From the cell containing the given text, extract its center point as (X, Y) coordinate. 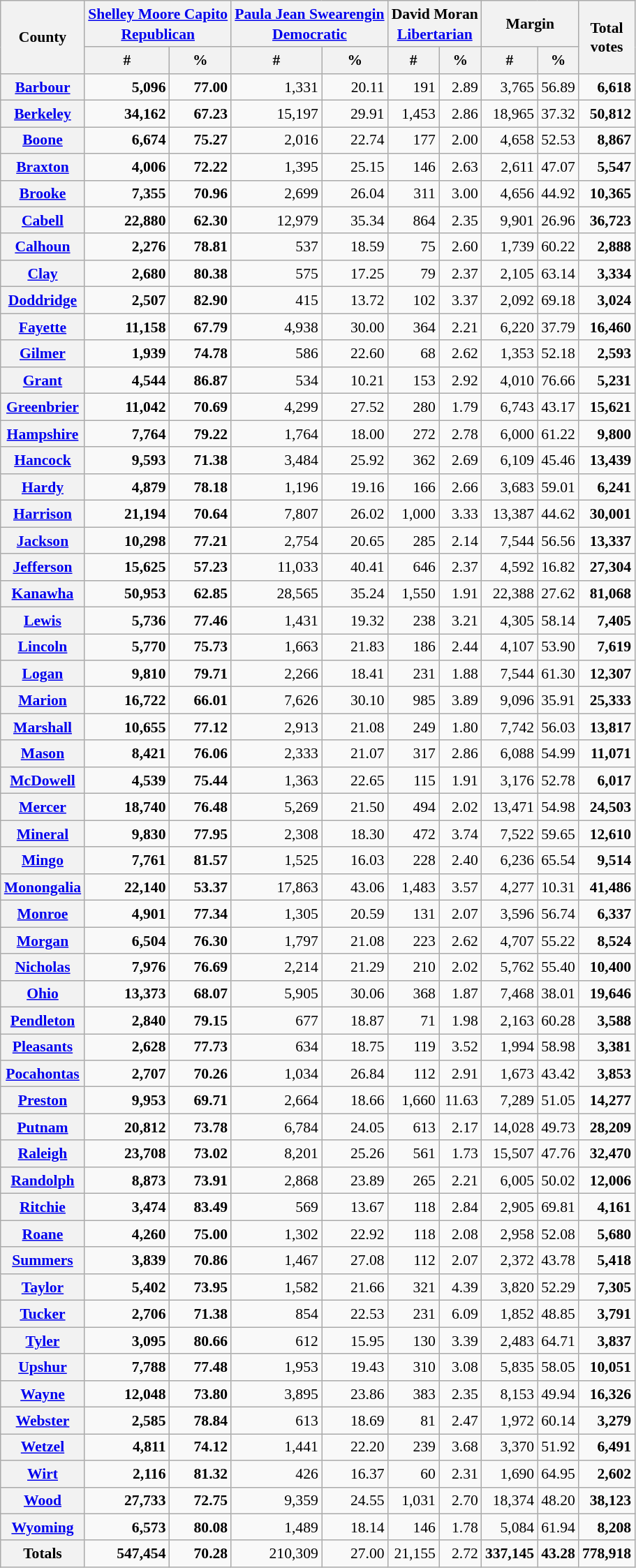
18,740 (127, 807)
45.46 (559, 460)
3,381 (607, 1047)
35.34 (355, 221)
43.06 (355, 887)
1,972 (510, 1421)
130 (413, 1340)
49.73 (559, 1127)
62.30 (201, 221)
10,298 (127, 540)
22.60 (355, 354)
25.92 (355, 460)
4,539 (127, 781)
2,680 (127, 274)
210,309 (276, 1554)
5,269 (276, 807)
1,550 (413, 593)
Lewis (43, 621)
40.41 (355, 567)
Tyler (43, 1340)
Tucker (43, 1314)
Putnam (43, 1127)
Cabell (43, 221)
61.22 (559, 434)
7,807 (276, 514)
8,867 (607, 140)
153 (413, 380)
3.57 (461, 887)
12,006 (607, 1181)
Raleigh (43, 1154)
4,658 (510, 140)
7,742 (510, 727)
16.82 (559, 567)
2,092 (510, 300)
Summers (43, 1261)
6,674 (127, 140)
32,470 (607, 1154)
77.21 (201, 540)
2.66 (461, 487)
272 (413, 434)
Logan (43, 674)
3,765 (510, 87)
16.37 (355, 1474)
60.14 (559, 1421)
7,764 (127, 434)
79.71 (201, 674)
4,260 (127, 1234)
17,863 (276, 887)
6,337 (607, 914)
20,812 (127, 1127)
27,304 (607, 567)
43.28 (559, 1554)
25.26 (355, 1154)
131 (413, 914)
2.89 (461, 87)
6,784 (276, 1127)
23.86 (355, 1394)
47.76 (559, 1154)
2,507 (127, 300)
Totalvotes (607, 37)
2,699 (276, 193)
17.25 (355, 274)
77.73 (201, 1047)
35.91 (559, 700)
76.06 (201, 754)
55.40 (559, 967)
8,421 (127, 754)
15,507 (510, 1154)
69.81 (559, 1207)
1.79 (461, 407)
48.20 (559, 1500)
5,418 (607, 1261)
58.98 (559, 1047)
4,277 (510, 887)
2,016 (276, 140)
58.05 (559, 1367)
317 (413, 754)
24.05 (355, 1127)
2.00 (461, 140)
18,965 (510, 114)
Monongalia (43, 887)
5,736 (127, 621)
Shelley Moore CapitoRepublican (158, 24)
337,145 (510, 1554)
61.94 (559, 1528)
Monroe (43, 914)
80.08 (201, 1528)
7,289 (510, 1100)
67.23 (201, 114)
18.00 (355, 434)
Boone (43, 140)
5,084 (510, 1528)
Wirt (43, 1474)
2,602 (607, 1474)
59.01 (559, 487)
472 (413, 834)
778,918 (607, 1554)
1,660 (413, 1100)
5,770 (127, 647)
3.00 (461, 193)
76.69 (201, 967)
11,071 (607, 754)
249 (413, 727)
4,305 (510, 621)
52.78 (559, 781)
4,107 (510, 647)
1,000 (413, 514)
2,163 (510, 1021)
119 (413, 1047)
9,800 (607, 434)
18,374 (510, 1500)
Marshall (43, 727)
80.66 (201, 1340)
64.95 (559, 1474)
210 (413, 967)
30.10 (355, 700)
Jackson (43, 540)
15,621 (607, 407)
County (43, 37)
9,810 (127, 674)
4,707 (510, 940)
2,105 (510, 274)
4,544 (127, 380)
29.91 (355, 114)
Wyoming (43, 1528)
Taylor (43, 1287)
3,596 (510, 914)
11.63 (461, 1100)
13.67 (355, 1207)
10,051 (607, 1367)
66.01 (201, 700)
415 (276, 300)
2.31 (461, 1474)
Ritchie (43, 1207)
79.15 (201, 1021)
4,879 (127, 487)
6,743 (510, 407)
70.96 (201, 193)
72.22 (201, 167)
1,453 (413, 114)
Wayne (43, 1394)
75.44 (201, 781)
5,231 (607, 380)
426 (276, 1474)
1,939 (127, 354)
2,585 (127, 1421)
26.04 (355, 193)
9,830 (127, 834)
4,010 (510, 380)
81,068 (607, 593)
34,162 (127, 114)
4,901 (127, 914)
56.74 (559, 914)
10,365 (607, 193)
5,762 (510, 967)
78.84 (201, 1421)
6,236 (510, 861)
3.08 (461, 1367)
3,683 (510, 487)
854 (276, 1314)
71 (413, 1021)
3.74 (461, 834)
70.86 (201, 1261)
2,840 (127, 1021)
Totals (43, 1554)
43.78 (559, 1261)
311 (413, 193)
73.95 (201, 1287)
3.68 (461, 1447)
38.01 (559, 994)
McDowell (43, 781)
52.53 (559, 140)
Wood (43, 1500)
9,953 (127, 1100)
1,302 (276, 1234)
13,387 (510, 514)
4,592 (510, 567)
5,096 (127, 87)
86.87 (201, 380)
6,005 (510, 1181)
6,088 (510, 754)
28,565 (276, 593)
6,241 (607, 487)
70.28 (201, 1554)
3,176 (510, 781)
3,279 (607, 1421)
Paula Jean SwearenginDemocratic (309, 24)
1,690 (510, 1474)
30.06 (355, 994)
864 (413, 221)
5,402 (127, 1287)
534 (276, 380)
7,761 (127, 861)
9,901 (510, 221)
80.38 (201, 274)
5,547 (607, 167)
2,888 (607, 247)
21.66 (355, 1287)
24,503 (607, 807)
2.92 (461, 380)
75.73 (201, 647)
2,868 (276, 1181)
3.39 (461, 1340)
6,504 (127, 940)
6,017 (607, 781)
3,474 (127, 1207)
Calhoun (43, 247)
2.17 (461, 1127)
8,201 (276, 1154)
15.95 (355, 1340)
321 (413, 1287)
1,363 (276, 781)
1.87 (461, 994)
27.52 (355, 407)
78.81 (201, 247)
2,706 (127, 1314)
Wetzel (43, 1447)
7,626 (276, 700)
19.32 (355, 621)
Nicholas (43, 967)
56.89 (559, 87)
16.03 (355, 861)
1,797 (276, 940)
18.30 (355, 834)
12,979 (276, 221)
20.11 (355, 87)
44.62 (559, 514)
2,116 (127, 1474)
83.49 (201, 1207)
76.30 (201, 940)
1,663 (276, 647)
7,405 (607, 621)
59.65 (559, 834)
7,522 (510, 834)
Roane (43, 1234)
1,739 (510, 247)
4,938 (276, 327)
11,042 (127, 407)
2,611 (510, 167)
52.18 (559, 354)
69.71 (201, 1100)
364 (413, 327)
1,431 (276, 621)
14,028 (510, 1127)
Clay (43, 274)
53.37 (201, 887)
1,331 (276, 87)
41,486 (607, 887)
Hardy (43, 487)
7,619 (607, 647)
13,373 (127, 994)
Pocahontas (43, 1074)
561 (413, 1154)
10.21 (355, 380)
575 (276, 274)
2,483 (510, 1340)
1,031 (413, 1500)
70.69 (201, 407)
74.12 (201, 1447)
12,610 (607, 834)
3.89 (461, 700)
52.08 (559, 1234)
1,034 (276, 1074)
2,628 (127, 1047)
62.85 (201, 593)
2,276 (127, 247)
Gilmer (43, 354)
12,048 (127, 1394)
76.48 (201, 807)
Pleasants (43, 1047)
368 (413, 994)
15,625 (127, 567)
63.14 (559, 274)
3,820 (510, 1287)
David MoranLibertarian (435, 24)
77.00 (201, 87)
1,852 (510, 1314)
50.02 (559, 1181)
10.31 (559, 887)
310 (413, 1367)
54.99 (559, 754)
22.65 (355, 781)
2.14 (461, 540)
1,673 (510, 1074)
65.54 (559, 861)
5,905 (276, 994)
37.32 (559, 114)
19,646 (607, 994)
2,308 (276, 834)
494 (413, 807)
36,723 (607, 221)
677 (276, 1021)
24.55 (355, 1500)
13,471 (510, 807)
79.22 (201, 434)
18.41 (355, 674)
74.78 (201, 354)
27.62 (559, 593)
51.92 (559, 1447)
2.84 (461, 1207)
21,155 (413, 1554)
Mercer (43, 807)
27.00 (355, 1554)
54.98 (559, 807)
13.72 (355, 300)
68 (413, 354)
4,656 (510, 193)
6,109 (510, 460)
61.30 (559, 674)
2,707 (127, 1074)
81.57 (201, 861)
3.37 (461, 300)
Hancock (43, 460)
26.02 (355, 514)
3,853 (607, 1074)
3,024 (607, 300)
77.48 (201, 1367)
8,208 (607, 1528)
7,788 (127, 1367)
18.75 (355, 1047)
2,333 (276, 754)
77.12 (201, 727)
1,305 (276, 914)
3,484 (276, 460)
81.32 (201, 1474)
1,489 (276, 1528)
102 (413, 300)
22,880 (127, 221)
5,835 (510, 1367)
16,722 (127, 700)
30,001 (607, 514)
6,573 (127, 1528)
10,655 (127, 727)
23,708 (127, 1154)
Doddridge (43, 300)
Preston (43, 1100)
4,161 (607, 1207)
60 (413, 1474)
43.17 (559, 407)
75.27 (201, 140)
67.79 (201, 327)
191 (413, 87)
25.15 (355, 167)
1,764 (276, 434)
73.91 (201, 1181)
3.52 (461, 1047)
79 (413, 274)
228 (413, 861)
14,277 (607, 1100)
60.28 (559, 1021)
75 (413, 247)
8,153 (510, 1394)
2.78 (461, 434)
27,733 (127, 1500)
2.72 (461, 1554)
362 (413, 460)
239 (413, 1447)
1,483 (413, 887)
10,400 (607, 967)
7,305 (607, 1287)
23.89 (355, 1181)
22.53 (355, 1314)
16,460 (607, 327)
6.09 (461, 1314)
13,439 (607, 460)
2.63 (461, 167)
1,467 (276, 1261)
73.80 (201, 1394)
77.95 (201, 834)
2,664 (276, 1100)
6,000 (510, 434)
20.65 (355, 540)
537 (276, 247)
1.88 (461, 674)
50,812 (607, 114)
22,388 (510, 593)
2,266 (276, 674)
2,214 (276, 967)
186 (413, 647)
51.05 (559, 1100)
20.59 (355, 914)
2,958 (510, 1234)
49.94 (559, 1394)
69.18 (559, 300)
2.40 (461, 861)
37.79 (559, 327)
6,220 (510, 327)
22.20 (355, 1447)
44.92 (559, 193)
38,123 (607, 1500)
57.23 (201, 567)
265 (413, 1181)
Mineral (43, 834)
28,209 (607, 1127)
81 (413, 1421)
26.84 (355, 1074)
1,525 (276, 861)
280 (413, 407)
3.21 (461, 621)
18.69 (355, 1421)
11,158 (127, 327)
21.83 (355, 647)
60.22 (559, 247)
25,333 (607, 700)
2.60 (461, 247)
6,618 (607, 87)
1.73 (461, 1154)
3,334 (607, 274)
3,895 (276, 1394)
2,754 (276, 540)
3,839 (127, 1261)
76.66 (559, 380)
13,337 (607, 540)
13,817 (607, 727)
1,196 (276, 487)
Ohio (43, 994)
78.18 (201, 487)
Upshur (43, 1367)
21,194 (127, 514)
2,593 (607, 354)
2,913 (276, 727)
3,588 (607, 1021)
Mingo (43, 861)
18.59 (355, 247)
646 (413, 567)
2.47 (461, 1421)
77.46 (201, 621)
Grant (43, 380)
70.64 (201, 514)
8,524 (607, 940)
47.07 (559, 167)
Berkeley (43, 114)
16,326 (607, 1394)
15,197 (276, 114)
18.14 (355, 1528)
569 (276, 1207)
Harrison (43, 514)
22.74 (355, 140)
64.71 (559, 1340)
Pendleton (43, 1021)
75.00 (201, 1234)
77.34 (201, 914)
Brooke (43, 193)
18.66 (355, 1100)
985 (413, 700)
4,811 (127, 1447)
Barbour (43, 87)
4,299 (276, 407)
11,033 (276, 567)
Fayette (43, 327)
3,095 (127, 1340)
115 (413, 781)
73.78 (201, 1127)
Braxton (43, 167)
50,953 (127, 593)
634 (276, 1047)
1,353 (510, 354)
5,680 (607, 1234)
2,905 (510, 1207)
1,582 (276, 1287)
22,140 (127, 887)
1,994 (510, 1047)
2.70 (461, 1500)
52.29 (559, 1287)
Greenbrier (43, 407)
4,006 (127, 167)
1.80 (461, 727)
21.07 (355, 754)
9,593 (127, 460)
Hampshire (43, 434)
26.96 (559, 221)
Mason (43, 754)
9,096 (510, 700)
547,454 (127, 1554)
2.69 (461, 460)
70.26 (201, 1074)
Marion (43, 700)
2,372 (510, 1261)
Lincoln (43, 647)
2.91 (461, 1074)
1,953 (276, 1367)
223 (413, 940)
3,370 (510, 1447)
1,395 (276, 167)
21.50 (355, 807)
58.14 (559, 621)
Margin (531, 24)
383 (413, 1394)
18.87 (355, 1021)
6,491 (607, 1447)
56.56 (559, 540)
9,359 (276, 1500)
7,976 (127, 967)
1.98 (461, 1021)
Jefferson (43, 567)
Kanawha (43, 593)
8,873 (127, 1181)
177 (413, 140)
53.90 (559, 647)
285 (413, 540)
7,468 (510, 994)
7,355 (127, 193)
56.03 (559, 727)
9,514 (607, 861)
27.08 (355, 1261)
82.90 (201, 300)
48.85 (559, 1314)
35.24 (355, 593)
Morgan (43, 940)
19.43 (355, 1367)
30.00 (355, 327)
21.29 (355, 967)
612 (276, 1340)
2.08 (461, 1234)
1,441 (276, 1447)
72.75 (201, 1500)
166 (413, 487)
3,791 (607, 1314)
Webster (43, 1421)
2.44 (461, 647)
55.22 (559, 940)
Randolph (43, 1181)
43.42 (559, 1074)
586 (276, 354)
68.07 (201, 994)
12,307 (607, 674)
4.39 (461, 1287)
1.78 (461, 1528)
19.16 (355, 487)
22.92 (355, 1234)
3,837 (607, 1340)
73.02 (201, 1154)
3.33 (461, 514)
238 (413, 621)
